Extract the [X, Y] coordinate from the center of the cell holding the provided text.  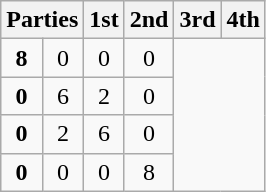
3rd [198, 20]
4th [243, 20]
1st [104, 20]
Parties [42, 20]
2nd [149, 20]
